Search for the cell housing the specified text and yield its [X, Y] center coordinate. 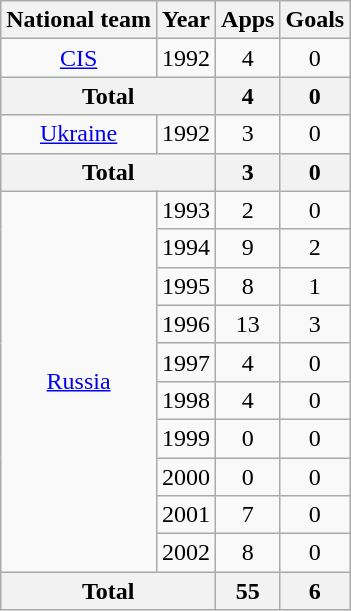
6 [315, 591]
Year [186, 20]
National team [79, 20]
9 [248, 248]
1994 [186, 248]
CIS [79, 58]
2002 [186, 553]
Apps [248, 20]
13 [248, 324]
7 [248, 515]
1995 [186, 286]
2000 [186, 477]
1 [315, 286]
1993 [186, 210]
1999 [186, 438]
2001 [186, 515]
1996 [186, 324]
1997 [186, 362]
Russia [79, 382]
55 [248, 591]
Ukraine [79, 134]
Goals [315, 20]
1998 [186, 400]
